Pinpoint the cell where the given text exists, returning its (X, Y) midpoint coordinate. 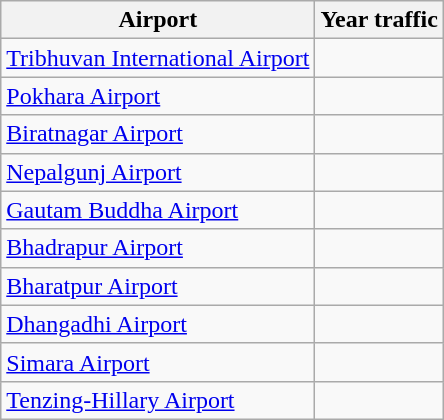
Bhadrapur Airport (158, 248)
Airport (158, 20)
Gautam Buddha Airport (158, 210)
Tribhuvan International Airport (158, 58)
Tenzing-Hillary Airport (158, 400)
Biratnagar Airport (158, 134)
Bharatpur Airport (158, 286)
Pokhara Airport (158, 96)
Dhangadhi Airport (158, 324)
Year traffic (380, 20)
Nepalgunj Airport (158, 172)
Simara Airport (158, 362)
